Return [X, Y] of the center of cell containing provided text 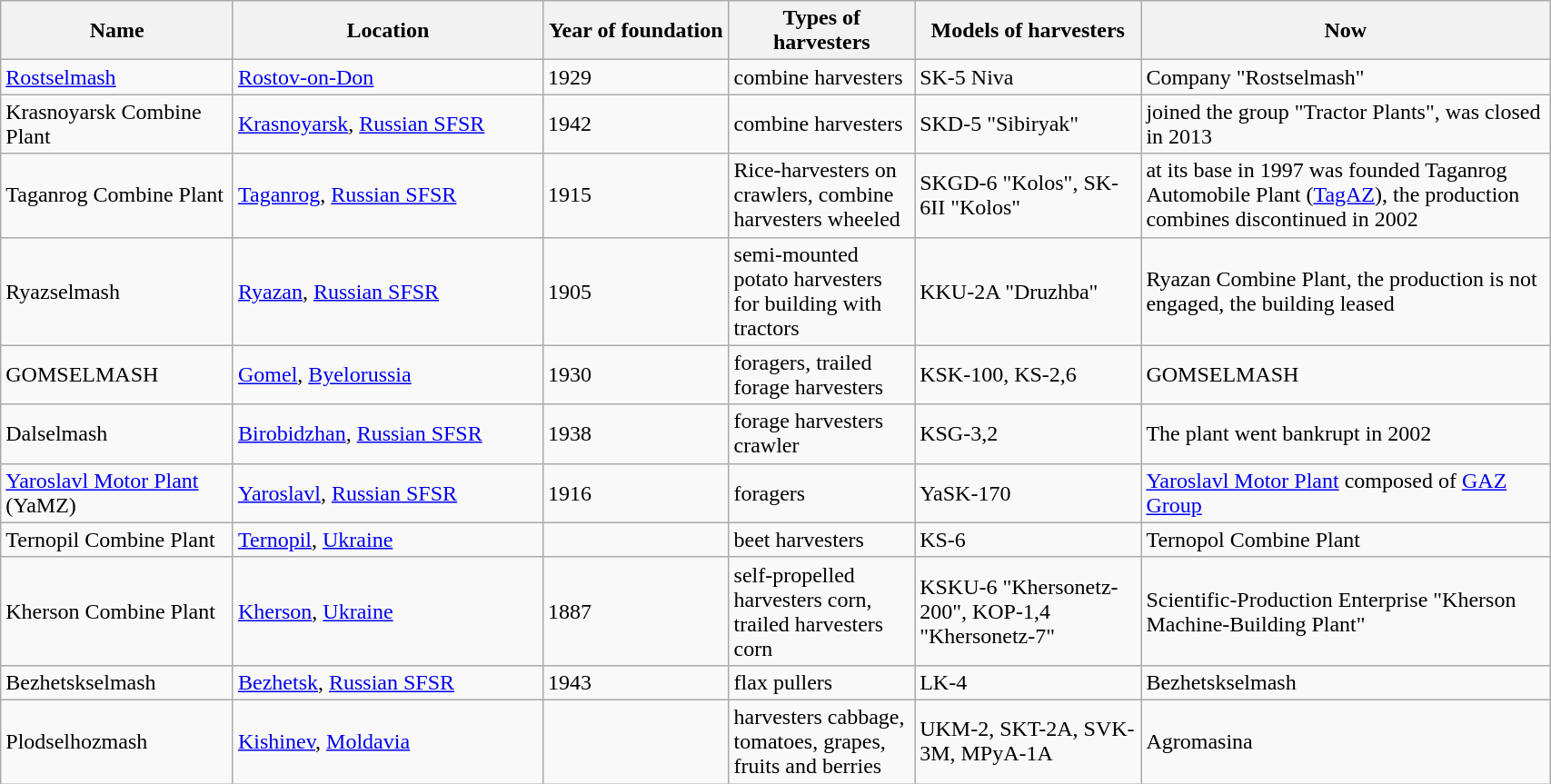
Scientific-Production Enterprise "Kherson Machine-Building Plant" [1346, 610]
KSKU-6 "Khersonetz-200", KOP-1,4 "Khersonetz-7" [1029, 610]
Models of harvesters [1029, 31]
Rostselmash [117, 77]
Krasnoyarsk, Russian SFSR [387, 124]
foragers, trailed forage harvesters [821, 374]
1930 [636, 374]
forage harvesters crawler [821, 434]
Ternopil Combine Plant [117, 540]
LK-4 [1029, 682]
KS-6 [1029, 540]
Now [1346, 31]
foragers [821, 492]
Krasnoyarsk Combine Plant [117, 124]
KSG-3,2 [1029, 434]
Birobidzhan, Russian SFSR [387, 434]
Gomel, Byelorussia [387, 374]
Plodselhozmash [117, 741]
Name [117, 31]
1916 [636, 492]
KKU-2A "Druzhba" [1029, 291]
1915 [636, 195]
beet harvesters [821, 540]
joined the group "Tractor Plants", was closed in 2013 [1346, 124]
Yaroslavl Motor Plant composed of GAZ Group [1346, 492]
Rostov-on-Don [387, 77]
Yaroslavl Motor Plant (YaMZ) [117, 492]
Year of foundation [636, 31]
1938 [636, 434]
1942 [636, 124]
1943 [636, 682]
SKGD-6 "Kolos", SK-6II "Kolos" [1029, 195]
semi-mounted potato harvesters for building with tractors [821, 291]
Kherson, Ukraine [387, 610]
Ternopil, Ukraine [387, 540]
SK-5 Niva [1029, 77]
Location [387, 31]
Taganrog Combine Plant [117, 195]
Ryazselmash [117, 291]
YaSK-170 [1029, 492]
KSK-100, KS-2,6 [1029, 374]
Types of harvesters [821, 31]
Dalselmash [117, 434]
Company "Rostselmash" [1346, 77]
Ryazan, Russian SFSR [387, 291]
Agromasina [1346, 741]
The plant went bankrupt in 2002 [1346, 434]
1887 [636, 610]
Taganrog, Russian SFSR [387, 195]
self-propelled harvesters corn, trailed harvesters corn [821, 610]
UKM-2, SKT-2A, SVK-3M, MPyA-1A [1029, 741]
Ternopol Combine Plant [1346, 540]
1929 [636, 77]
Kishinev, Moldavia [387, 741]
flax pullers [821, 682]
Kherson Combine Plant [117, 610]
Bezhetsk, Russian SFSR [387, 682]
Rice-harvesters on crawlers, combine harvesters wheeled [821, 195]
harvesters cabbage, tomatoes, grapes, fruits and berries [821, 741]
1905 [636, 291]
SKD-5 "Sibiryak" [1029, 124]
at its base in 1997 was founded Taganrog Automobile Plant (TagAZ), the production combines discontinued in 2002 [1346, 195]
Ryazan Combine Plant, the production is not engaged, the building leased [1346, 291]
Yaroslavl, Russian SFSR [387, 492]
